Provide the (x, y) coordinate of the cell's center where the given text is located.  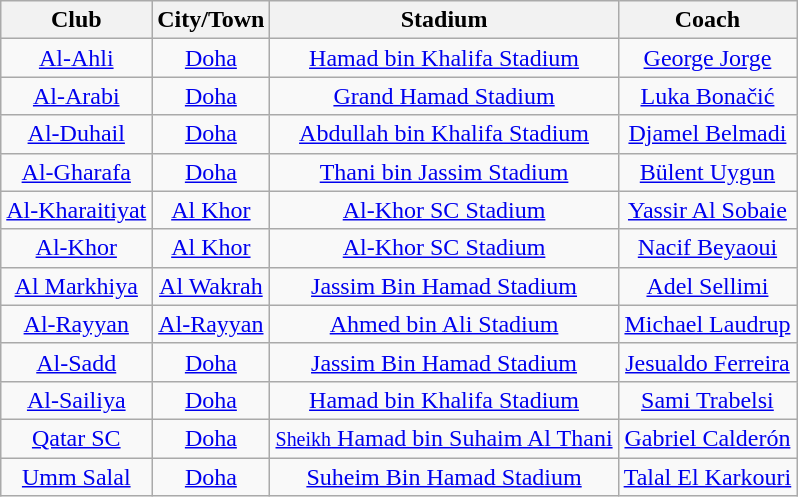
Jesualdo Ferreira (708, 362)
Al-Gharafa (76, 172)
Djamel Belmadi (708, 134)
Sami Trabelsi (708, 400)
Al-Khor (76, 248)
Al-Sailiya (76, 400)
Al Wakrah (211, 286)
Talal El Karkouri (708, 477)
Bülent Uygun (708, 172)
Stadium (444, 20)
Al-Ahli (76, 58)
Suheim Bin Hamad Stadium (444, 477)
Al-Kharaitiyat (76, 210)
Ahmed bin Ali Stadium (444, 324)
Nacif Beyaoui (708, 248)
Adel Sellimi (708, 286)
Michael Laudrup (708, 324)
City/Town (211, 20)
Thani bin Jassim Stadium (444, 172)
Sheikh Hamad bin Suhaim Al Thani (444, 438)
Al-Sadd (76, 362)
Gabriel Calderón (708, 438)
Coach (708, 20)
Umm Salal (76, 477)
Qatar SC (76, 438)
Al-Duhail (76, 134)
Grand Hamad Stadium (444, 96)
Abdullah bin Khalifa Stadium (444, 134)
Club (76, 20)
Al-Arabi (76, 96)
Al Markhiya (76, 286)
Yassir Al Sobaie (708, 210)
Luka Bonačić (708, 96)
George Jorge (708, 58)
